Return [X, Y] of the center of cell containing provided text 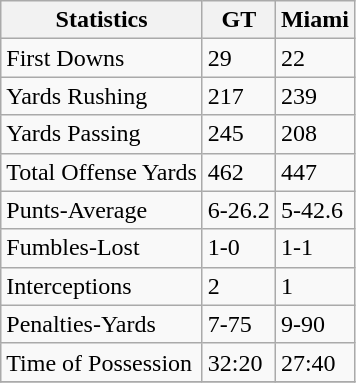
1-0 [238, 248]
Miami [314, 20]
Fumbles-Lost [102, 248]
29 [238, 58]
First Downs [102, 58]
27:40 [314, 362]
239 [314, 96]
Yards Passing [102, 134]
9-90 [314, 324]
Statistics [102, 20]
1-1 [314, 248]
Punts-Average [102, 210]
Total Offense Yards [102, 172]
Interceptions [102, 286]
Penalties-Yards [102, 324]
22 [314, 58]
245 [238, 134]
Yards Rushing [102, 96]
7-75 [238, 324]
447 [314, 172]
5-42.6 [314, 210]
6-26.2 [238, 210]
2 [238, 286]
462 [238, 172]
32:20 [238, 362]
1 [314, 286]
217 [238, 96]
Time of Possession [102, 362]
GT [238, 20]
208 [314, 134]
